Search for the cell housing the specified text and yield its [x, y] center coordinate. 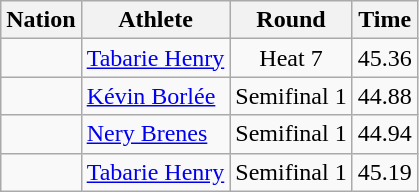
Kévin Borlée [156, 96]
Nery Brenes [156, 134]
45.36 [384, 58]
Time [384, 20]
44.94 [384, 134]
Nation [41, 20]
Athlete [156, 20]
45.19 [384, 172]
Round [291, 20]
Heat 7 [291, 58]
44.88 [384, 96]
